Identify which cell holds the provided text, then report its [X, Y] central coordinate. 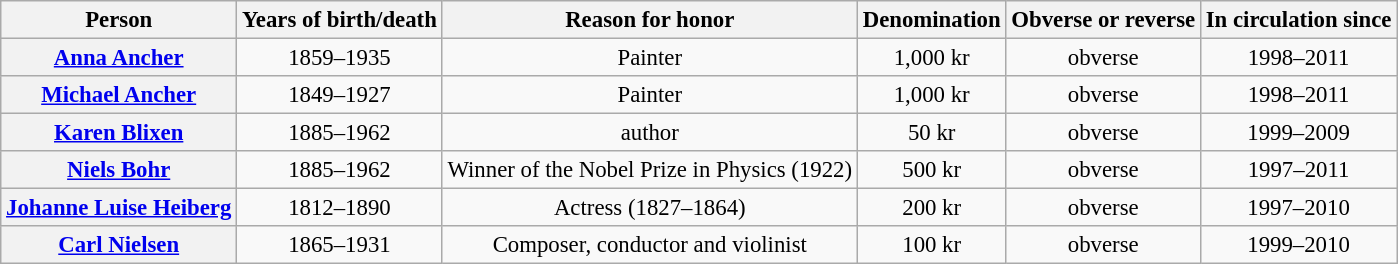
1997–2010 [1298, 208]
1999–2009 [1298, 133]
1865–1931 [340, 245]
Johanne Luise Heiberg [119, 208]
Actress (1827–1864) [650, 208]
100 kr [932, 245]
Carl Nielsen [119, 245]
author [650, 133]
Niels Bohr [119, 170]
Years of birth/death [340, 20]
1812–1890 [340, 208]
Denomination [932, 20]
Michael Ancher [119, 95]
500 kr [932, 170]
1859–1935 [340, 58]
50 kr [932, 133]
Anna Ancher [119, 58]
Person [119, 20]
In circulation since [1298, 20]
Reason for honor [650, 20]
200 kr [932, 208]
1999–2010 [1298, 245]
Winner of the Nobel Prize in Physics (1922) [650, 170]
Composer, conductor and violinist [650, 245]
1849–1927 [340, 95]
Obverse or reverse [1103, 20]
Karen Blixen [119, 133]
1997–2011 [1298, 170]
